Detect which cell encompasses the target text, then output its (X, Y) center coordinate. 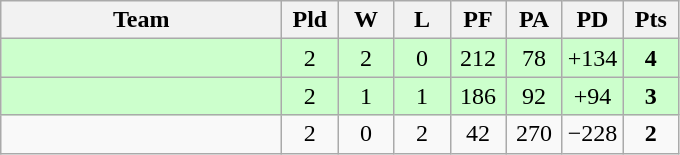
−228 (592, 134)
+134 (592, 58)
PD (592, 20)
Pld (310, 20)
Pts (651, 20)
W (366, 20)
PF (478, 20)
186 (478, 96)
78 (534, 58)
Team (142, 20)
L (422, 20)
92 (534, 96)
4 (651, 58)
3 (651, 96)
PA (534, 20)
270 (534, 134)
42 (478, 134)
212 (478, 58)
+94 (592, 96)
